Return (X, Y) of the center of cell containing provided text 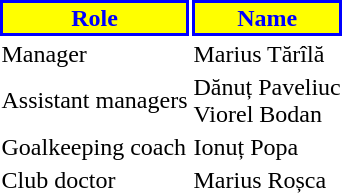
Goalkeeping coach (94, 147)
Role (94, 18)
Name (267, 18)
Manager (94, 54)
Assistant managers (94, 100)
Dănuț Paveliuc Viorel Bodan (267, 100)
Ionuț Popa (267, 147)
Marius Tărîlă (267, 54)
